Capture the cell that displays the provided text and extract its [x, y] central coordinate. 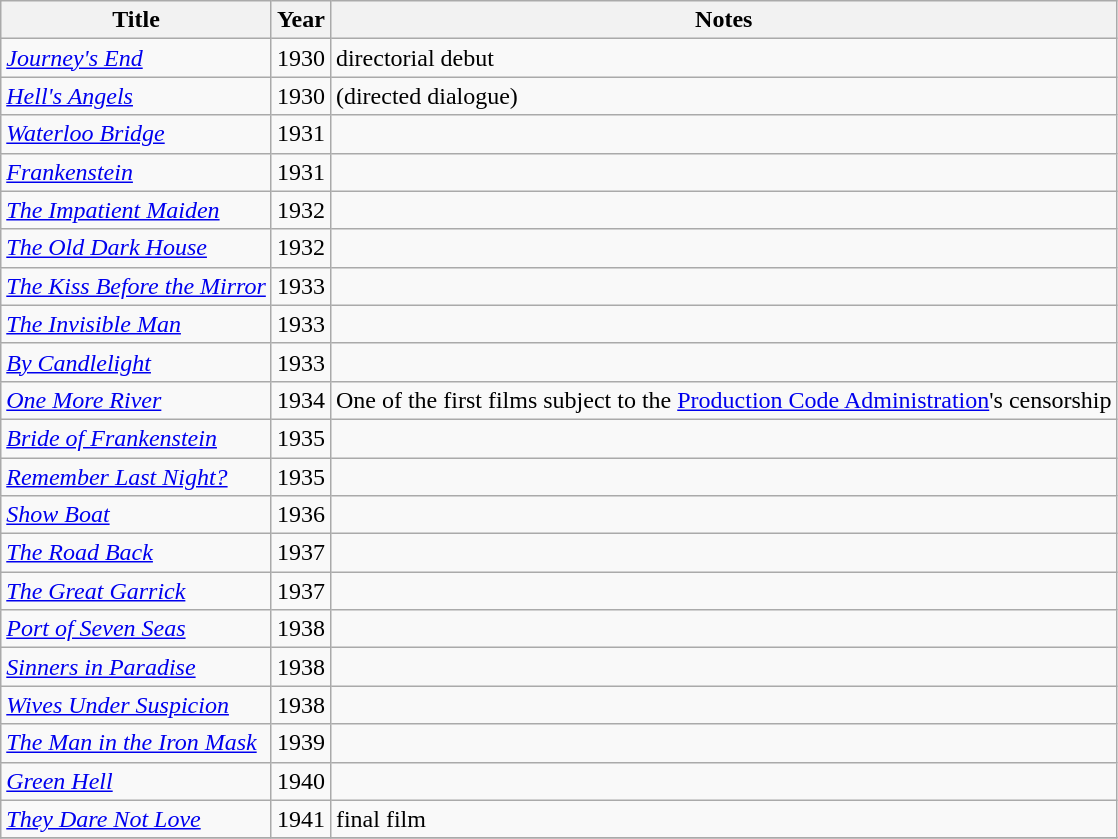
By Candlelight [136, 362]
The Impatient Maiden [136, 210]
(directed dialogue) [724, 96]
1936 [300, 515]
One More River [136, 400]
The Great Garrick [136, 591]
Wives Under Suspicion [136, 705]
1941 [300, 819]
1934 [300, 400]
Show Boat [136, 515]
The Old Dark House [136, 248]
The Man in the Iron Mask [136, 743]
directorial debut [724, 58]
Frankenstein [136, 172]
final film [724, 819]
Hell's Angels [136, 96]
1940 [300, 781]
Year [300, 20]
Bride of Frankenstein [136, 438]
Title [136, 20]
Journey's End [136, 58]
1939 [300, 743]
Sinners in Paradise [136, 667]
Waterloo Bridge [136, 134]
Notes [724, 20]
Remember Last Night? [136, 477]
They Dare Not Love [136, 819]
The Invisible Man [136, 324]
One of the first films subject to the Production Code Administration's censorship [724, 400]
Green Hell [136, 781]
Port of Seven Seas [136, 629]
The Kiss Before the Mirror [136, 286]
The Road Back [136, 553]
